Determine the [X, Y] coordinate at the center of the cell enclosing the given text.  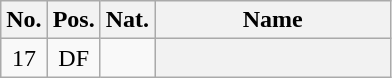
No. [24, 20]
DF [74, 58]
Pos. [74, 20]
Name [273, 20]
17 [24, 58]
Nat. [127, 20]
